Provide the [x, y] coordinate of the cell's center where the given text is located.  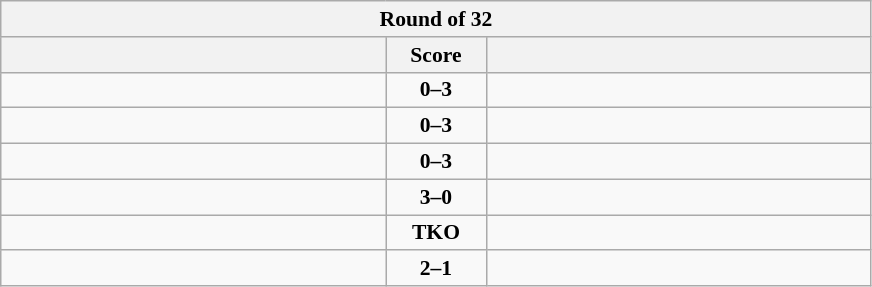
TKO [436, 233]
2–1 [436, 269]
3–0 [436, 197]
Round of 32 [436, 19]
Score [436, 55]
